Extract the (X, Y) coordinate from the center of the cell holding the provided text.  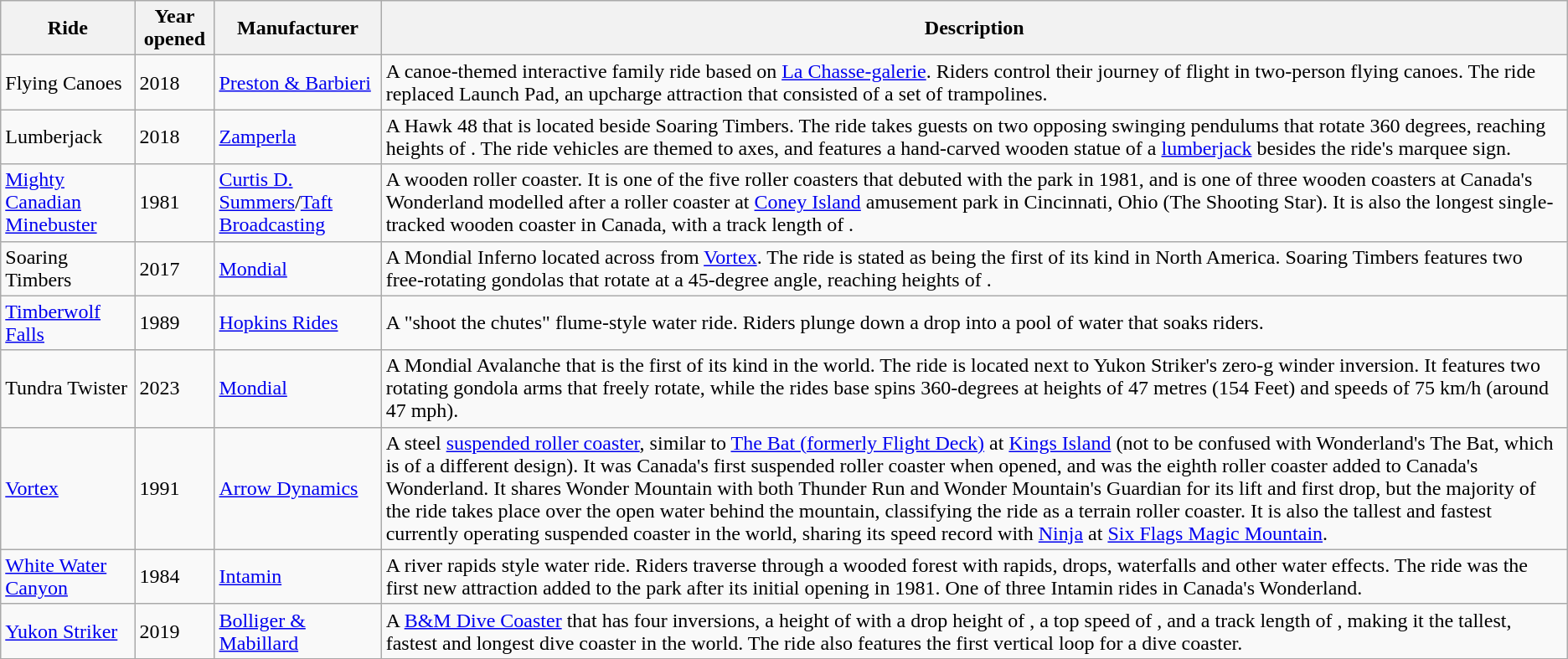
1989 (174, 323)
Timberwolf Falls (68, 323)
Year opened (174, 28)
Ride (68, 28)
Arrow Dynamics (298, 488)
2019 (174, 631)
1984 (174, 576)
1991 (174, 488)
Description (974, 28)
Bolliger & Mabillard (298, 631)
Lumberjack (68, 137)
1981 (174, 203)
A "shoot the chutes" flume-style water ride. Riders plunge down a drop into a pool of water that soaks riders. (974, 323)
Hopkins Rides (298, 323)
Soaring Timbers (68, 268)
Flying Canoes (68, 82)
Intamin (298, 576)
Curtis D. Summers/Taft Broadcasting (298, 203)
Vortex (68, 488)
White Water Canyon (68, 576)
Zamperla (298, 137)
Mighty Canadian Minebuster (68, 203)
Manufacturer (298, 28)
2023 (174, 389)
Tundra Twister (68, 389)
Preston & Barbieri (298, 82)
2017 (174, 268)
Yukon Striker (68, 631)
